Detect which cell encompasses the target text, then output its [X, Y] center coordinate. 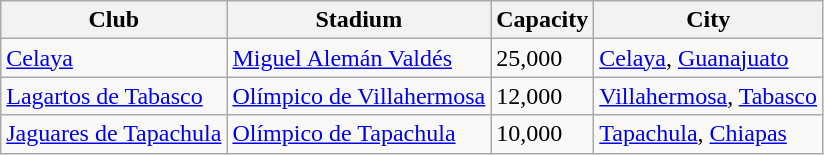
Jaguares de Tapachula [114, 134]
Club [114, 20]
Lagartos de Tabasco [114, 96]
12,000 [542, 96]
Capacity [542, 20]
Miguel Alemán Valdés [359, 58]
10,000 [542, 134]
Celaya, Guanajuato [708, 58]
Olímpico de Villahermosa [359, 96]
25,000 [542, 58]
City [708, 20]
Tapachula, Chiapas [708, 134]
Olímpico de Tapachula [359, 134]
Villahermosa, Tabasco [708, 96]
Stadium [359, 20]
Celaya [114, 58]
